Output the (X, Y) coordinate of the center of the cell containing the given text.  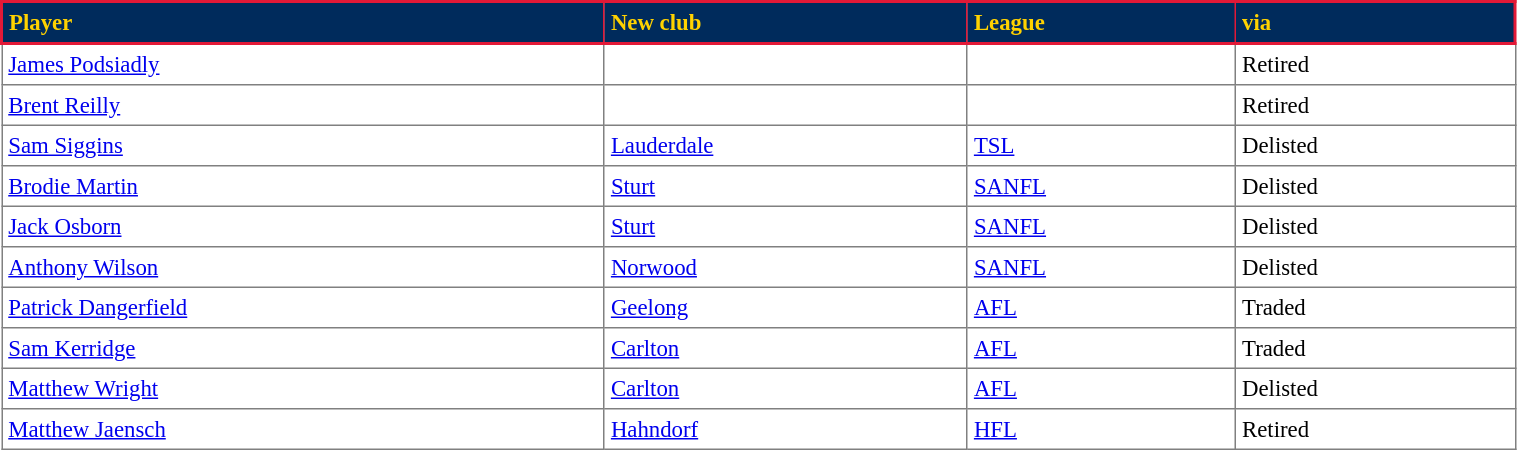
Matthew Wright (304, 388)
Patrick Dangerfield (304, 307)
Hahndorf (786, 429)
Brodie Martin (304, 186)
Sam Siggins (304, 145)
Matthew Jaensch (304, 429)
Jack Osborn (304, 226)
Brent Reilly (304, 105)
Anthony Wilson (304, 267)
Player (304, 23)
HFL (1101, 429)
Geelong (786, 307)
Norwood (786, 267)
TSL (1101, 145)
Lauderdale (786, 145)
New club (786, 23)
League (1101, 23)
James Podsiadly (304, 64)
via (1375, 23)
Sam Kerridge (304, 348)
